Pinpoint the cell where the given text exists, returning its [X, Y] midpoint coordinate. 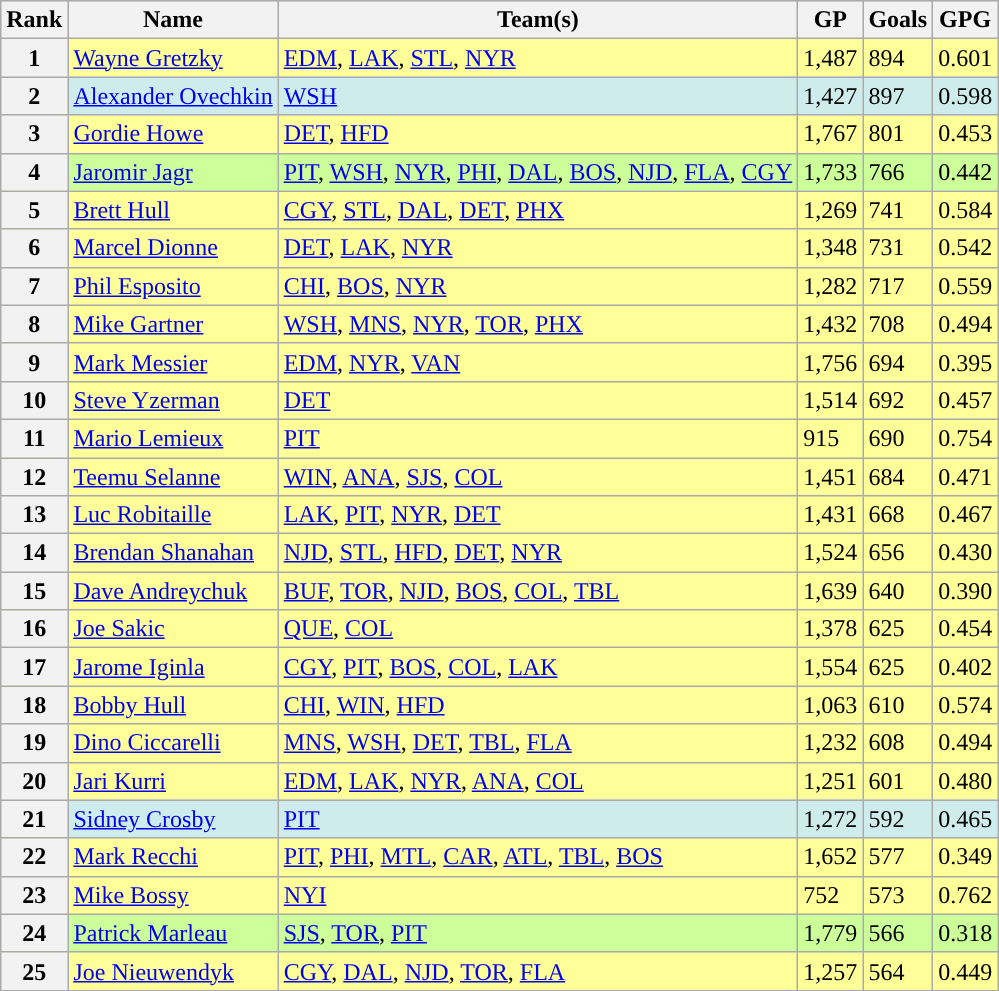
10 [34, 400]
7 [34, 286]
1,269 [830, 210]
Goals [898, 20]
19 [34, 743]
656 [898, 553]
684 [898, 477]
EDM, LAK, STL, NYR [538, 58]
13 [34, 515]
3 [34, 134]
1,451 [830, 477]
Joe Sakic [173, 629]
Wayne Gretzky [173, 58]
766 [898, 172]
0.349 [966, 857]
0.542 [966, 248]
1,554 [830, 667]
Dave Andreychuk [173, 591]
0.430 [966, 553]
GPG [966, 20]
1,431 [830, 515]
897 [898, 96]
1,272 [830, 819]
24 [34, 933]
18 [34, 705]
0.467 [966, 515]
MNS, WSH, DET, TBL, FLA [538, 743]
1,524 [830, 553]
0.318 [966, 933]
Rank [34, 20]
2 [34, 96]
Gordie Howe [173, 134]
11 [34, 438]
PIT, PHI, MTL, CAR, ATL, TBL, BOS [538, 857]
23 [34, 895]
8 [34, 324]
WSH, MNS, NYR, TOR, PHX [538, 324]
564 [898, 971]
CHI, WIN, HFD [538, 705]
1,733 [830, 172]
0.598 [966, 96]
25 [34, 971]
Patrick Marleau [173, 933]
1,427 [830, 96]
708 [898, 324]
1,348 [830, 248]
731 [898, 248]
EDM, LAK, NYR, ANA, COL [538, 781]
21 [34, 819]
0.559 [966, 286]
0.601 [966, 58]
6 [34, 248]
1,063 [830, 705]
694 [898, 362]
752 [830, 895]
22 [34, 857]
1,652 [830, 857]
0.454 [966, 629]
WSH [538, 96]
9 [34, 362]
Alexander Ovechkin [173, 96]
0.395 [966, 362]
Sidney Crosby [173, 819]
Name [173, 20]
1,282 [830, 286]
592 [898, 819]
15 [34, 591]
BUF, TOR, NJD, BOS, COL, TBL [538, 591]
SJS, TOR, PIT [538, 933]
0.584 [966, 210]
Mike Gartner [173, 324]
Bobby Hull [173, 705]
Steve Yzerman [173, 400]
GP [830, 20]
Phil Esposito [173, 286]
1,514 [830, 400]
PIT, WSH, NYR, PHI, DAL, BOS, NJD, FLA, CGY [538, 172]
601 [898, 781]
1,779 [830, 933]
1 [34, 58]
608 [898, 743]
20 [34, 781]
Jari Kurri [173, 781]
Luc Robitaille [173, 515]
0.390 [966, 591]
Team(s) [538, 20]
WIN, ANA, SJS, COL [538, 477]
QUE, COL [538, 629]
0.457 [966, 400]
668 [898, 515]
894 [898, 58]
577 [898, 857]
1,257 [830, 971]
0.471 [966, 477]
5 [34, 210]
Marcel Dionne [173, 248]
1,232 [830, 743]
Mark Recchi [173, 857]
CHI, BOS, NYR [538, 286]
EDM, NYR, VAN [538, 362]
Mark Messier [173, 362]
Jarome Iginla [173, 667]
Brendan Shanahan [173, 553]
0.480 [966, 781]
4 [34, 172]
690 [898, 438]
1,378 [830, 629]
DET [538, 400]
566 [898, 933]
LAK, PIT, NYR, DET [538, 515]
801 [898, 134]
CGY, DAL, NJD, TOR, FLA [538, 971]
0.453 [966, 134]
Mario Lemieux [173, 438]
0.754 [966, 438]
1,756 [830, 362]
CGY, PIT, BOS, COL, LAK [538, 667]
Jaromir Jagr [173, 172]
0.574 [966, 705]
0.465 [966, 819]
Brett Hull [173, 210]
1,767 [830, 134]
0.449 [966, 971]
1,639 [830, 591]
NJD, STL, HFD, DET, NYR [538, 553]
610 [898, 705]
DET, LAK, NYR [538, 248]
Teemu Selanne [173, 477]
0.402 [966, 667]
NYI [538, 895]
12 [34, 477]
0.442 [966, 172]
Joe Nieuwendyk [173, 971]
DET, HFD [538, 134]
0.762 [966, 895]
573 [898, 895]
692 [898, 400]
915 [830, 438]
Dino Ciccarelli [173, 743]
Mike Bossy [173, 895]
640 [898, 591]
16 [34, 629]
CGY, STL, DAL, DET, PHX [538, 210]
1,487 [830, 58]
14 [34, 553]
1,432 [830, 324]
741 [898, 210]
1,251 [830, 781]
17 [34, 667]
717 [898, 286]
